Output the (x, y) coordinate of the center of the cell containing the given text.  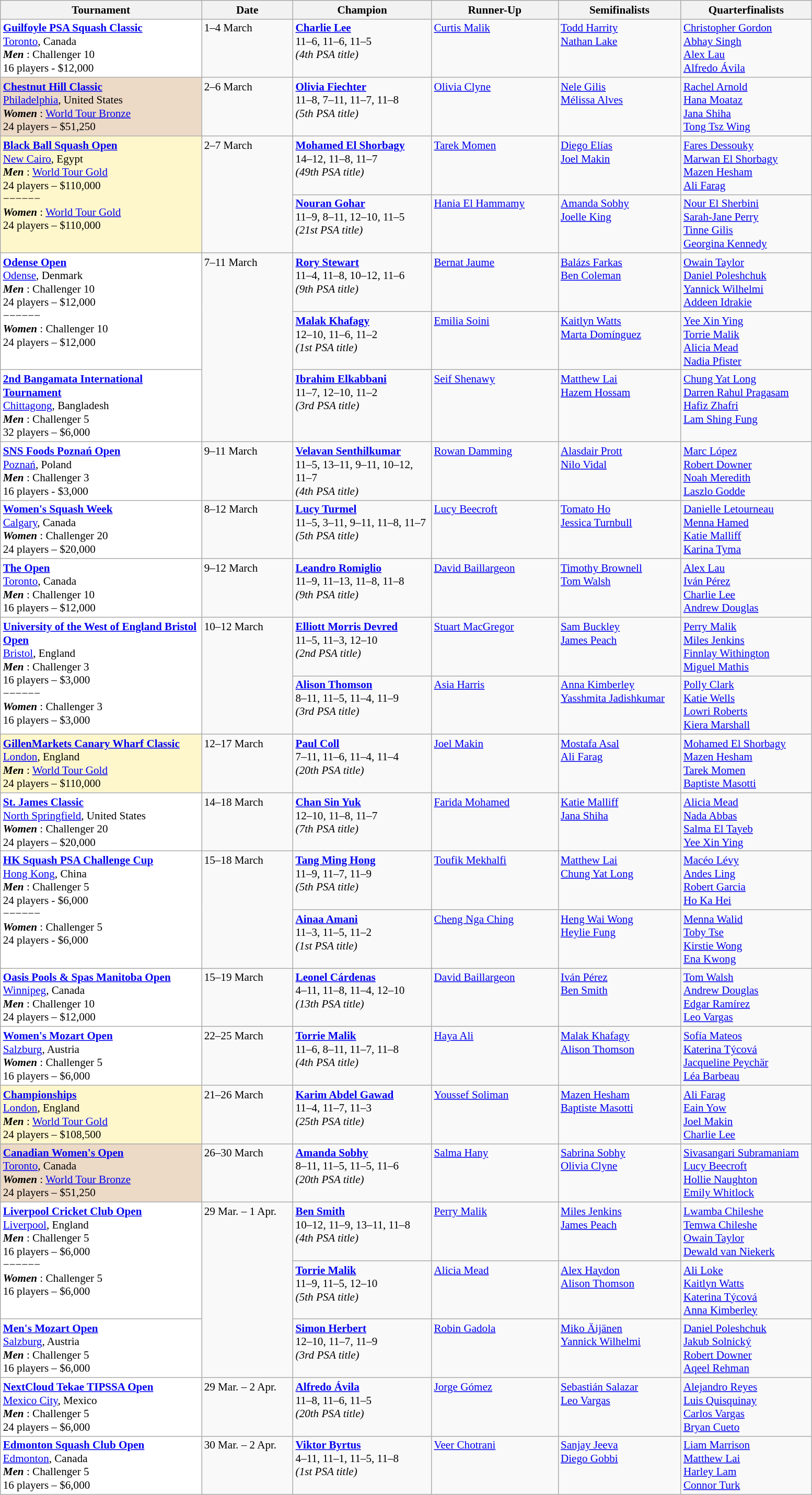
Semifinalists (620, 9)
26–30 March (248, 1173)
Tang Ming Hong11–9, 11–7, 11–9(5th PSA title) (363, 880)
Jorge Gómez (495, 1407)
15–18 March (248, 910)
Paul Coll7–11, 11–6, 11–4, 11–4(20th PSA title) (363, 763)
Timothy Brownell Tom Walsh (620, 588)
Kaitlyn Watts Marta Domínguez (620, 341)
Stuart MacGregor (495, 646)
8–12 March (248, 529)
21–26 March (248, 1115)
Simon Herbert12–10, 11–7, 11–9(3rd PSA title) (363, 1348)
Alasdair Prott Nilo Vidal (620, 471)
University of the West of England Bristol Open Bristol, England Men : Challenger 316 players – $3,000−−−−−− Women : Challenger 316 players – $3,000 (101, 676)
Men's Mozart Open Salzburg, Austria Men : Challenger 516 players – $6,000 (101, 1348)
Rachel Arnold Hana Moataz Jana Shiha Tong Tsz Wing (746, 107)
Nour El Sherbini Sarah-Jane Perry Tinne Gilis Georgina Kennedy (746, 224)
Tomato Ho Jessica Turnbull (620, 529)
Mostafa Asal Ali Farag (620, 763)
Farida Mohamed (495, 822)
Sabrina Sobhy Olivia Clyne (620, 1173)
2–6 March (248, 107)
Lucy Turmel11–5, 3–11, 9–11, 11–8, 11–7(5th PSA title) (363, 529)
Liverpool Cricket Club Open Liverpool, England Men : Challenger 516 players – $6,000−−−−−− Women : Challenger 516 players – $6,000 (101, 1261)
Ali Loke Kaitlyn Watts Katerina Týcová Anna Kimberley (746, 1290)
Miles Jenkins James Peach (620, 1232)
Veer Chotrani (495, 1465)
Macéo Lévy Andes Ling Robert Garcia Ho Ka Hei (746, 880)
Date (248, 9)
Fares Dessouky Marwan El Shorbagy Mazen Hesham Ali Farag (746, 165)
29 Mar. – 2 Apr. (248, 1407)
Perry Malik Miles Jenkins Finnlay Withington Miguel Mathis (746, 646)
Miko Äijänen Yannick Wilhelmi (620, 1348)
Tournament (101, 9)
Alicia Mead Nada Abbas Salma El Tayeb Yee Xin Ying (746, 822)
14–18 March (248, 822)
Todd Harrity Nathan Lake (620, 48)
Balázs Farkas Ben Coleman (620, 282)
Perry Malik (495, 1232)
Rory Stewart11–4, 11–8, 10–12, 11–6(9th PSA title) (363, 282)
7–11 March (248, 347)
Curtis Malik (495, 48)
Velavan Senthilkumar11–5, 13–11, 9–11, 10–12, 11–7(4th PSA title) (363, 471)
Alfredo Ávila11–8, 11–6, 11–5(20th PSA title) (363, 1407)
Lwamba Chileshe Temwa Chileshe Owain Taylor Dewald van Niekerk (746, 1232)
Diego Elías Joel Makin (620, 165)
Alison Thomson8–11, 11–5, 11–4, 11–9(3rd PSA title) (363, 705)
Yee Xin Ying Torrie Malik Alicia Mead Nadia Pfister (746, 341)
NextCloud Tekae TIPSSA Open Mexico City, Mexico Men : Challenger 524 players – $6,000 (101, 1407)
2–7 March (248, 194)
Ibrahim Elkabbani11–7, 12–10, 11–2(3rd PSA title) (363, 405)
15–19 March (248, 998)
Matthew Lai Hazem Hossam (620, 405)
Chung Yat Long Darren Rahul Pragasam Hafiz Zhafri Lam Shing Fung (746, 405)
Oasis Pools & Spas Manitoba Open Winnipeg, Canada Men : Challenger 1024 players – $12,000 (101, 998)
Women's Mozart Open Salzburg, Austria Women : Challenger 516 players – $6,000 (101, 1056)
Elliott Morris Devred11–5, 11–3, 12–10(2nd PSA title) (363, 646)
Sivasangari Subramaniam Lucy Beecroft Hollie Naughton Emily Whitlock (746, 1173)
Nouran Gohar11–9, 8–11, 12–10, 11–5(21st PSA title) (363, 224)
Amanda Sobhy Joelle King (620, 224)
Malak Khafagy Alison Thomson (620, 1056)
Mazen Hesham Baptiste Masotti (620, 1115)
Asia Harris (495, 705)
Torrie Malik11–6, 8–11, 11–7, 11–8(4th PSA title) (363, 1056)
Liam Marrison Matthew Lai Harley Lam Connor Turk (746, 1465)
Olivia Fiechter11–8, 7–11, 11–7, 11–8(5th PSA title) (363, 107)
Guilfoyle PSA Squash Classic Toronto, Canada Men : Challenger 1016 players - $12,000 (101, 48)
Tarek Momen (495, 165)
Sofía Mateos Katerina Týcová Jacqueline Peychär Léa Barbeau (746, 1056)
Haya Ali (495, 1056)
9–11 March (248, 471)
Tom Walsh Andrew Douglas Edgar Ramírez Leo Vargas (746, 998)
Marc López Robert Downer Noah Meredith Laszlo Godde (746, 471)
Black Ball Squash Open New Cairo, Egypt Men : World Tour Gold24 players – $110,000−−−−−− Women : World Tour Gold24 players – $110,000 (101, 194)
Alejandro Reyes Luis Quisquinay Carlos Vargas Bryan Cueto (746, 1407)
Torrie Malik11–9, 11–5, 12–10(5th PSA title) (363, 1290)
Alicia Mead (495, 1290)
Youssef Soliman (495, 1115)
Odense Open Odense, Denmark Men : Challenger 1024 players – $12,000−−−−−− Women : Challenger 1024 players – $12,000 (101, 311)
Sanjay Jeeva Diego Gobbi (620, 1465)
Seif Shenawy (495, 405)
Alex Lau Iván Pérez Charlie Lee Andrew Douglas (746, 588)
Nele Gilis Mélissa Alves (620, 107)
Champion (363, 9)
Rowan Damming (495, 471)
Lucy Beecroft (495, 529)
29 Mar. – 1 Apr. (248, 1290)
Canadian Women's Open Toronto, Canada Women : World Tour Bronze24 players – $51,250 (101, 1173)
Anna Kimberley Yasshmita Jadishkumar (620, 705)
Championships London, England Men : World Tour Gold24 players – $108,500 (101, 1115)
Bernat Jaume (495, 282)
Amanda Sobhy8–11, 11–5, 11–5, 11–6(20th PSA title) (363, 1173)
9–12 March (248, 588)
Karim Abdel Gawad11–4, 11–7, 11–3(25th PSA title) (363, 1115)
Salma Hany (495, 1173)
St. James Classic North Springfield, United States Women : Challenger 2024 players – $20,000 (101, 822)
Matthew Lai Chung Yat Long (620, 880)
Heng Wai Wong Heylie Fung (620, 939)
1–4 March (248, 48)
Toufik Mekhalfi (495, 880)
Sam Buckley James Peach (620, 646)
Chan Sin Yuk12–10, 11–8, 11–7(7th PSA title) (363, 822)
Menna Walid Toby Tse Kirstie Wong Ena Kwong (746, 939)
Robin Gadola (495, 1348)
Polly Clark Katie Wells Lowri Roberts Kiera Marshall (746, 705)
Quarterfinalists (746, 9)
Malak Khafagy12–10, 11–6, 11–2(1st PSA title) (363, 341)
30 Mar. – 2 Apr. (248, 1465)
Danielle Letourneau Menna Hamed Katie Malliff Karina Tyma (746, 529)
Runner-Up (495, 9)
GillenMarkets Canary Wharf Classic London, England Men : World Tour Gold24 players – $110,000 (101, 763)
Edmonton Squash Club Open Edmonton, Canada Men : Challenger 516 players – $6,000 (101, 1465)
Owain Taylor Daniel Poleshchuk Yannick Wilhelmi Addeen Idrakie (746, 282)
Women's Squash Week Calgary, Canada Women : Challenger 2024 players – $20,000 (101, 529)
Cheng Nga Ching (495, 939)
Sebastián Salazar Leo Vargas (620, 1407)
Leandro Romiglio11–9, 11–13, 11–8, 11–8(9th PSA title) (363, 588)
Ben Smith10–12, 11–9, 13–11, 11–8(4th PSA title) (363, 1232)
Daniel Poleshchuk Jakub Solnický Robert Downer Aqeel Rehman (746, 1348)
Ainaa Amani11–3, 11–5, 11–2(1st PSA title) (363, 939)
SNS Foods Poznań Open Poznań, Poland Men : Challenger 316 players - $3,000 (101, 471)
Mohamed El Shorbagy14–12, 11–8, 11–7(49th PSA title) (363, 165)
Leonel Cárdenas4–11, 11–8, 11–4, 12–10(13th PSA title) (363, 998)
Alex Haydon Alison Thomson (620, 1290)
Emilia Soini (495, 341)
Olivia Clyne (495, 107)
Katie Malliff Jana Shiha (620, 822)
Joel Makin (495, 763)
Chestnut Hill Classic Philadelphia, United States Women : World Tour Bronze24 players – $51,250 (101, 107)
Christopher Gordon Abhay Singh Alex Lau Alfredo Ávila (746, 48)
Ali Farag Eain Yow Joel Makin Charlie Lee (746, 1115)
12–17 March (248, 763)
Iván Pérez Ben Smith (620, 998)
Charlie Lee11–6, 11–6, 11–5(4th PSA title) (363, 48)
10–12 March (248, 676)
Viktor Byrtus4–11, 11–1, 11–5, 11–8(1st PSA title) (363, 1465)
HK Squash PSA Challenge Cup Hong Kong, China Men : Challenger 524 players - $6,000−−−−−− Women : Challenger 524 players - $6,000 (101, 910)
22–25 March (248, 1056)
The Open Toronto, Canada Men : Challenger 1016 players – $12,000 (101, 588)
Mohamed El Shorbagy Mazen Hesham Tarek Momen Baptiste Masotti (746, 763)
Hania El Hammamy (495, 224)
2nd Bangamata International Tournament Chittagong, Bangladesh Men : Challenger 532 players – $6,000 (101, 405)
